Return [x, y] of the center of cell containing provided text 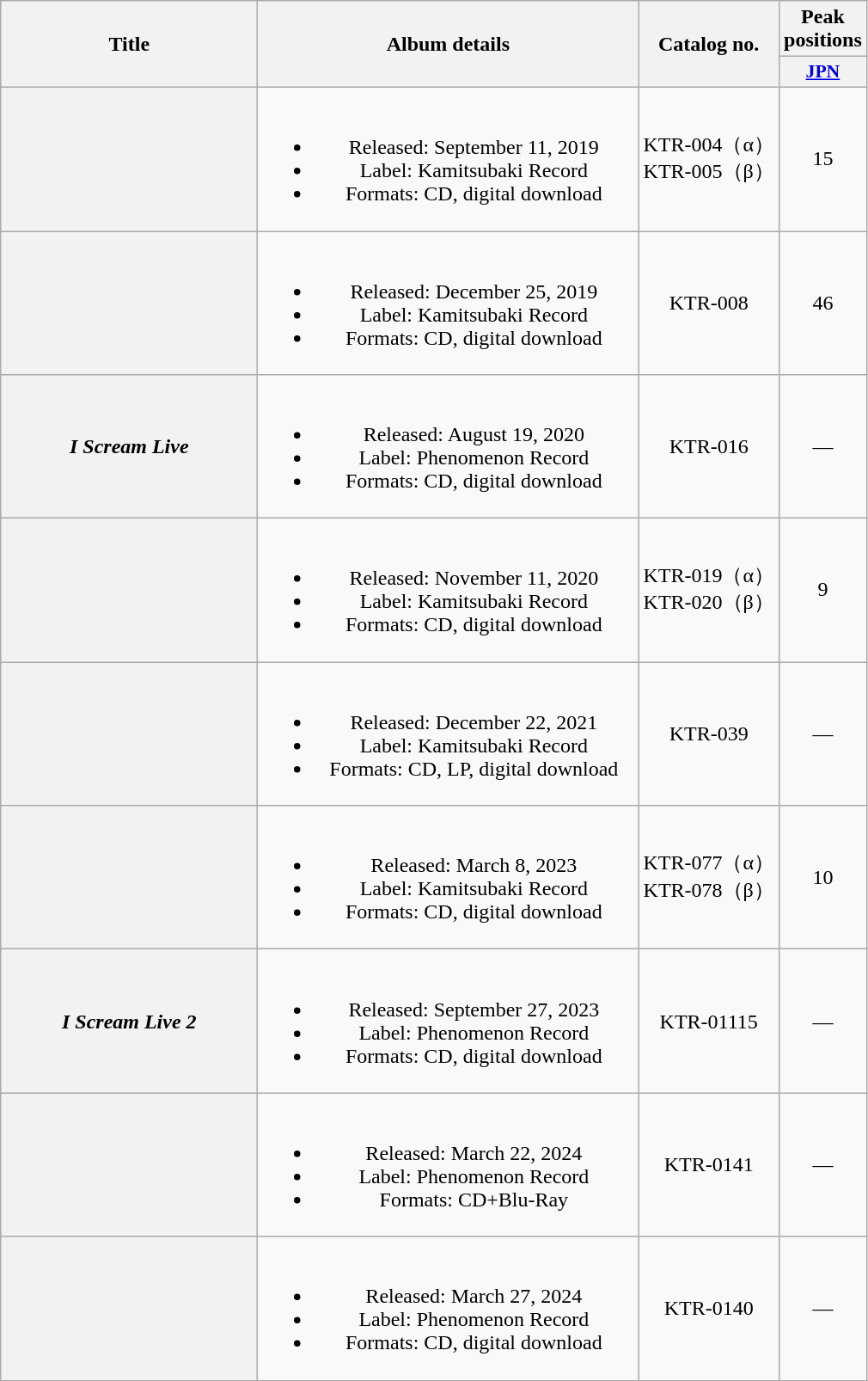
KTR-01115 [709, 1022]
KTR-016 [709, 447]
KTR-004（α）KTR-005（β） [709, 158]
15 [823, 158]
Album details [449, 45]
9 [823, 590]
Released: December 25, 2019Label: Kamitsubaki RecordFormats: CD, digital download [449, 303]
I Scream Live [129, 447]
KTR-019（α）KTR-020（β） [709, 590]
KTR-008 [709, 303]
Released: August 19, 2020Label: Phenomenon RecordFormats: CD, digital download [449, 447]
Released: December 22, 2021Label: Kamitsubaki RecordFormats: CD, LP, digital download [449, 734]
Released: September 27, 2023Label: Phenomenon RecordFormats: CD, digital download [449, 1022]
Released: November 11, 2020Label: Kamitsubaki RecordFormats: CD, digital download [449, 590]
KTR-039 [709, 734]
10 [823, 877]
Released: March 27, 2024Label: Phenomenon RecordFormats: CD, digital download [449, 1309]
I Scream Live 2 [129, 1022]
Released: March 8, 2023Label: Kamitsubaki RecordFormats: CD, digital download [449, 877]
JPN [823, 72]
46 [823, 303]
Peak positions [823, 29]
Catalog no. [709, 45]
KTR-0141 [709, 1164]
Released: March 22, 2024Label: Phenomenon RecordFormats: CD+Blu-Ray [449, 1164]
Title [129, 45]
Released: September 11, 2019Label: Kamitsubaki RecordFormats: CD, digital download [449, 158]
KTR-0140 [709, 1309]
KTR-077（α）KTR-078（β） [709, 877]
